Return the (X, Y) coordinate for the center point of the cell that contains the specified text.  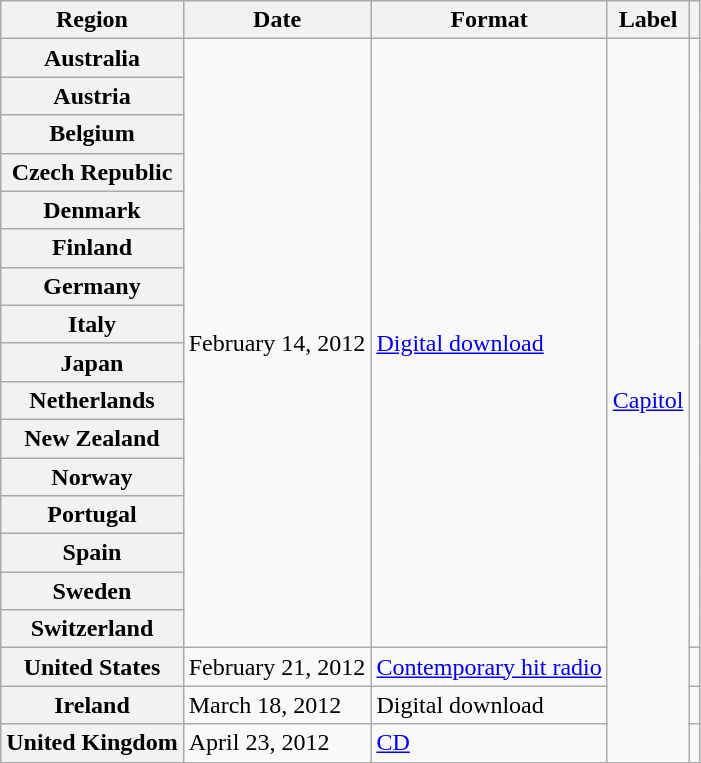
Region (92, 20)
Contemporary hit radio (489, 667)
April 23, 2012 (277, 743)
Ireland (92, 705)
Norway (92, 477)
Sweden (92, 591)
Denmark (92, 210)
New Zealand (92, 438)
Czech Republic (92, 172)
Date (277, 20)
Belgium (92, 134)
Switzerland (92, 629)
United States (92, 667)
Australia (92, 58)
Portugal (92, 515)
Finland (92, 248)
Spain (92, 553)
United Kingdom (92, 743)
Label (648, 20)
Austria (92, 96)
March 18, 2012 (277, 705)
Japan (92, 362)
Capitol (648, 400)
Italy (92, 324)
CD (489, 743)
Germany (92, 286)
February 21, 2012 (277, 667)
February 14, 2012 (277, 344)
Format (489, 20)
Netherlands (92, 400)
